Locate the cell with the specified text and output its (X, Y) center coordinate. 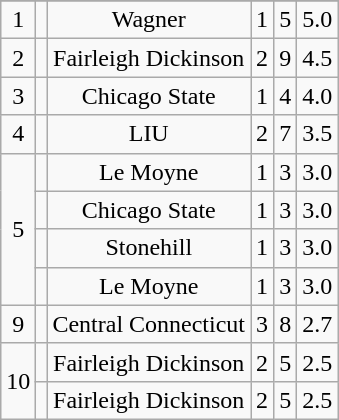
Stonehill (149, 248)
2.7 (318, 324)
8 (286, 324)
4.5 (318, 58)
LIU (149, 134)
5.0 (318, 20)
3.5 (318, 134)
10 (18, 381)
Central Connecticut (149, 324)
Wagner (149, 20)
7 (286, 134)
4.0 (318, 96)
